Capture the cell that displays the provided text and extract its (x, y) central coordinate. 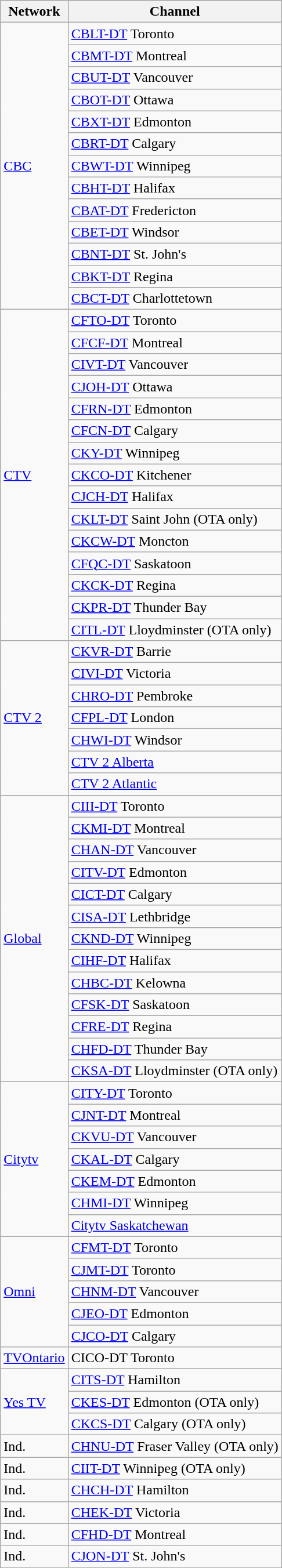
CIVI-DT Victoria (175, 674)
CKVR-DT Barrie (175, 652)
CKCO-DT Kitchener (175, 475)
CIIT-DT Winnipeg (OTA only) (175, 1468)
CTV (34, 476)
CICT-DT Calgary (175, 894)
CIII-DT Toronto (175, 806)
CBWT-DT Winnipeg (175, 166)
CHNU-DT Fraser Valley (OTA only) (175, 1446)
CBNT-DT St. John's (175, 254)
Citytv (34, 1159)
Omni (34, 1291)
CFMT-DT Toronto (175, 1247)
CBKT-DT Regina (175, 277)
CICO-DT Toronto (175, 1358)
CJCO-DT Calgary (175, 1335)
CHRO-DT Pembroke (175, 696)
CTV 2 Atlantic (175, 784)
Yes TV (34, 1402)
CJEO-DT Edmonton (175, 1313)
CKCW-DT Moncton (175, 541)
CTV 2 (34, 718)
CJCH-DT Halifax (175, 497)
CHNM-DT Vancouver (175, 1291)
CBLT-DT Toronto (175, 34)
CKCK-DT Regina (175, 585)
TVOntario (34, 1358)
CKCS-DT Calgary (OTA only) (175, 1424)
CHBC-DT Kelowna (175, 983)
CKPR-DT Thunder Bay (175, 607)
Network (34, 12)
CHMI-DT Winnipeg (175, 1203)
CBUT-DT Vancouver (175, 78)
CHCH-DT Hamilton (175, 1490)
CKEM-DT Edmonton (175, 1181)
CFHD-DT Montreal (175, 1534)
CFRN-DT Edmonton (175, 409)
CBMT-DT Montreal (175, 56)
CIVT-DT Vancouver (175, 365)
CKMI-DT Montreal (175, 828)
CJNT-DT Montreal (175, 1115)
CHWI-DT Windsor (175, 740)
CBCT-DT Charlottetown (175, 299)
CFPL-DT London (175, 718)
Citytv Saskatchewan (175, 1225)
CJOH-DT Ottawa (175, 387)
CHFD-DT Thunder Bay (175, 1049)
CFTO-DT Toronto (175, 321)
CJON-DT St. John's (175, 1556)
CBXT-DT Edmonton (175, 122)
CBAT-DT Fredericton (175, 210)
CIHF-DT Halifax (175, 960)
CITS-DT Hamilton (175, 1380)
CKY-DT Winnipeg (175, 453)
CFRE-DT Regina (175, 1027)
CBET-DT Windsor (175, 232)
CFCN-DT Calgary (175, 431)
CKLT-DT Saint John (OTA only) (175, 519)
CFSK-DT Saskatoon (175, 1005)
CFQC-DT Saskatoon (175, 563)
CJMT-DT Toronto (175, 1269)
CBHT-DT Halifax (175, 188)
Global (34, 938)
CBOT-DT Ottawa (175, 100)
CITY-DT Toronto (175, 1093)
CTV 2 Alberta (175, 762)
CITL-DT Lloydminster (OTA only) (175, 629)
CKND-DT Winnipeg (175, 938)
CKVU-DT Vancouver (175, 1137)
CKES-DT Edmonton (OTA only) (175, 1402)
CKSA-DT Lloydminster (OTA only) (175, 1071)
CBC (34, 166)
CHEK-DT Victoria (175, 1512)
CBRT-DT Calgary (175, 144)
CISA-DT Lethbridge (175, 916)
Channel (175, 12)
CKAL-DT Calgary (175, 1159)
CHAN-DT Vancouver (175, 850)
CFCF-DT Montreal (175, 343)
CITV-DT Edmonton (175, 872)
